Return the (x, y) coordinate for the center point of the cell that contains the specified text.  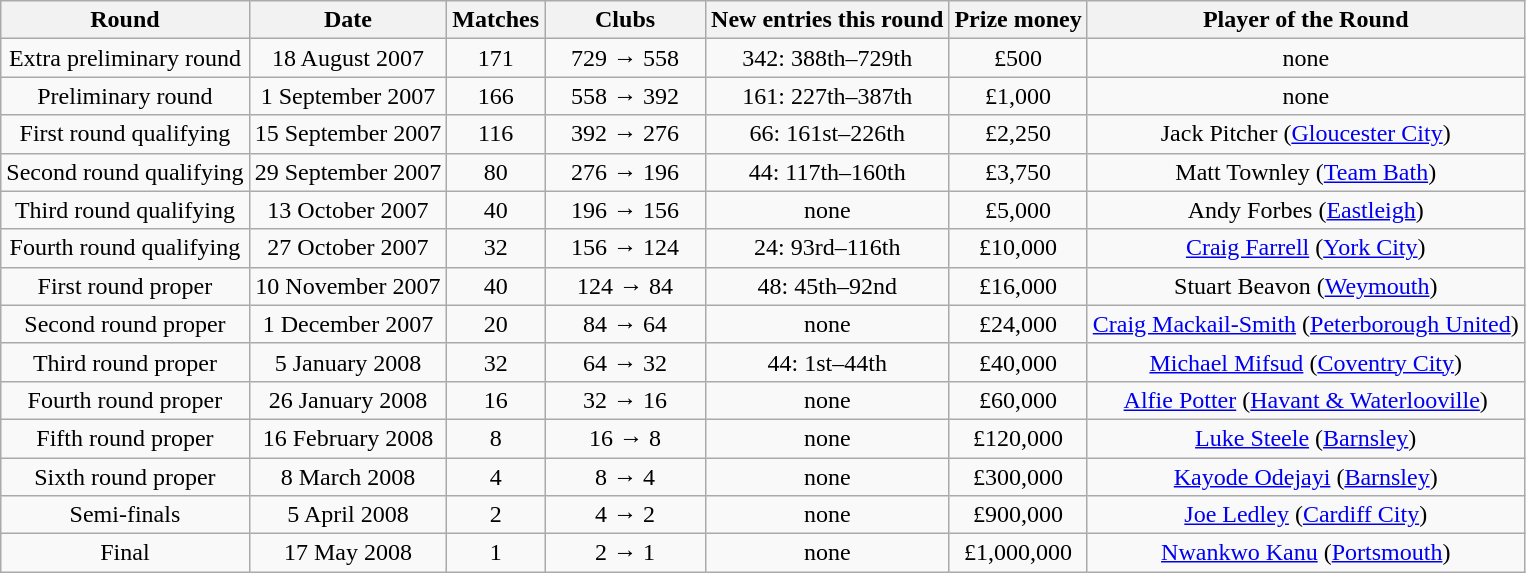
£2,250 (1018, 134)
16 (496, 400)
196 → 156 (626, 210)
Second round qualifying (125, 172)
Round (125, 20)
First round qualifying (125, 134)
32 → 16 (626, 400)
2 → 1 (626, 553)
Joe Ledley (Cardiff City) (1306, 515)
Fourth round qualifying (125, 248)
2 (496, 515)
£120,000 (1018, 438)
Extra preliminary round (125, 58)
4 → 2 (626, 515)
26 January 2008 (348, 400)
Third round qualifying (125, 210)
8 → 4 (626, 477)
Andy Forbes (Eastleigh) (1306, 210)
27 October 2007 (348, 248)
1 December 2007 (348, 324)
£900,000 (1018, 515)
Alfie Potter (Havant & Waterlooville) (1306, 400)
20 (496, 324)
Sixth round proper (125, 477)
29 September 2007 (348, 172)
First round proper (125, 286)
£10,000 (1018, 248)
124 → 84 (626, 286)
44: 1st–44th (828, 362)
Clubs (626, 20)
1 (496, 553)
£3,750 (1018, 172)
84 → 64 (626, 324)
£500 (1018, 58)
392 → 276 (626, 134)
Craig Mackail-Smith (Peterborough United) (1306, 324)
558 → 392 (626, 96)
Kayode Odejayi (Barnsley) (1306, 477)
24: 93rd–116th (828, 248)
Preliminary round (125, 96)
Fifth round proper (125, 438)
Player of the Round (1306, 20)
116 (496, 134)
Fourth round proper (125, 400)
£24,000 (1018, 324)
Matt Townley (Team Bath) (1306, 172)
Stuart Beavon (Weymouth) (1306, 286)
Matches (496, 20)
5 January 2008 (348, 362)
1 September 2007 (348, 96)
£40,000 (1018, 362)
64 → 32 (626, 362)
Third round proper (125, 362)
Final (125, 553)
Michael Mifsud (Coventry City) (1306, 362)
Luke Steele (Barnsley) (1306, 438)
£1,000,000 (1018, 553)
171 (496, 58)
4 (496, 477)
342: 388th–729th (828, 58)
16 → 8 (626, 438)
18 August 2007 (348, 58)
17 May 2008 (348, 553)
44: 117th–160th (828, 172)
£60,000 (1018, 400)
729 → 558 (626, 58)
15 September 2007 (348, 134)
£5,000 (1018, 210)
5 April 2008 (348, 515)
Second round proper (125, 324)
276 → 196 (626, 172)
Jack Pitcher (Gloucester City) (1306, 134)
48: 45th–92nd (828, 286)
Semi-finals (125, 515)
£300,000 (1018, 477)
Craig Farrell (York City) (1306, 248)
Date (348, 20)
Prize money (1018, 20)
8 (496, 438)
£1,000 (1018, 96)
80 (496, 172)
8 March 2008 (348, 477)
Nwankwo Kanu (Portsmouth) (1306, 553)
New entries this round (828, 20)
16 February 2008 (348, 438)
£16,000 (1018, 286)
10 November 2007 (348, 286)
13 October 2007 (348, 210)
161: 227th–387th (828, 96)
166 (496, 96)
66: 161st–226th (828, 134)
156 → 124 (626, 248)
